Detect which cell encompasses the target text, then output its (x, y) center coordinate. 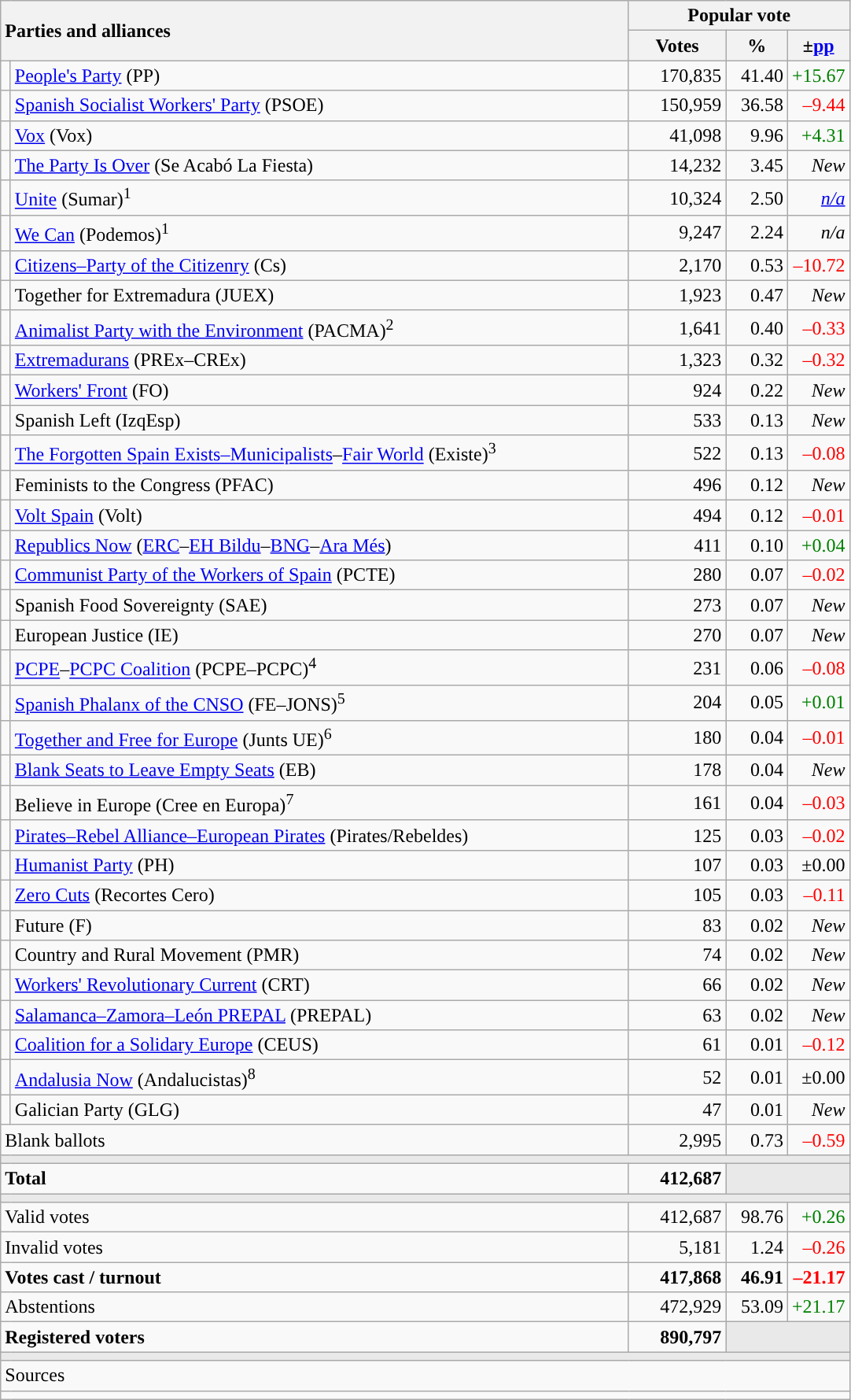
0.06 (757, 667)
+0.01 (818, 704)
204 (677, 704)
0.32 (757, 360)
273 (677, 605)
Valid votes (315, 1217)
–0.59 (818, 1140)
0.40 (757, 327)
Believe in Europe (Cree en Europa)7 (319, 803)
890,797 (677, 1337)
Salamanca–Zamora–León PREPAL (PREPAL) (319, 1015)
Future (F) (319, 925)
533 (677, 420)
Sources (425, 1376)
Zero Cuts (Recortes Cero) (319, 895)
Abstentions (315, 1307)
494 (677, 515)
Votes (677, 46)
Extremadurans (PREx–CREx) (319, 360)
+0.26 (818, 1217)
3.45 (757, 165)
5,181 (677, 1247)
–9.44 (818, 105)
231 (677, 667)
9,247 (677, 233)
0.05 (757, 704)
0.53 (757, 265)
1,323 (677, 360)
Galician Party (GLG) (319, 1110)
Total (315, 1179)
472,929 (677, 1307)
14,232 (677, 165)
–0.32 (818, 360)
178 (677, 770)
107 (677, 865)
1,641 (677, 327)
–0.26 (818, 1247)
Spanish Socialist Workers' Party (PSOE) (319, 105)
9.96 (757, 135)
+21.17 (818, 1307)
2.50 (757, 198)
% (757, 46)
36.58 (757, 105)
Together and Free for Europe (Junts UE)6 (319, 738)
150,959 (677, 105)
Spanish Left (IzqEsp) (319, 420)
1,923 (677, 295)
522 (677, 453)
Workers' Front (FO) (319, 390)
2.24 (757, 233)
0.73 (757, 1140)
66 (677, 985)
Unite (Sumar)1 (319, 198)
Popular vote (739, 16)
61 (677, 1045)
0.10 (757, 545)
125 (677, 835)
161 (677, 803)
People's Party (PP) (319, 76)
Pirates–Rebel Alliance–European Pirates (Pirates/Rebeldes) (319, 835)
–10.72 (818, 265)
Vox (Vox) (319, 135)
±pp (818, 46)
+15.67 (818, 76)
0.22 (757, 390)
270 (677, 635)
2,170 (677, 265)
+4.31 (818, 135)
–0.03 (818, 803)
180 (677, 738)
105 (677, 895)
10,324 (677, 198)
2,995 (677, 1140)
Workers' Revolutionary Current (CRT) (319, 985)
46.91 (757, 1277)
52 (677, 1078)
98.76 (757, 1217)
Humanist Party (PH) (319, 865)
The Forgotten Spain Exists–Municipalists–Fair World (Existe)3 (319, 453)
496 (677, 486)
Blank ballots (315, 1140)
–0.33 (818, 327)
Registered voters (315, 1337)
+0.04 (818, 545)
Invalid votes (315, 1247)
Votes cast / turnout (315, 1277)
170,835 (677, 76)
The Party Is Over (Se Acabó La Fiesta) (319, 165)
Country and Rural Movement (PMR) (319, 955)
Andalusia Now (Andalucistas)8 (319, 1078)
924 (677, 390)
Republics Now (ERC–EH Bildu–BNG–Ara Més) (319, 545)
63 (677, 1015)
Citizens–Party of the Citizenry (Cs) (319, 265)
Spanish Phalanx of the CNSO (FE–JONS)5 (319, 704)
Volt Spain (Volt) (319, 515)
Animalist Party with the Environment (PACMA)2 (319, 327)
74 (677, 955)
Communist Party of the Workers of Spain (PCTE) (319, 575)
PCPE–PCPC Coalition (PCPE–PCPC)4 (319, 667)
41,098 (677, 135)
47 (677, 1110)
Together for Extremadura (JUEX) (319, 295)
280 (677, 575)
Parties and alliances (315, 31)
53.09 (757, 1307)
–0.11 (818, 895)
417,868 (677, 1277)
–0.12 (818, 1045)
0.47 (757, 295)
Spanish Food Sovereignty (SAE) (319, 605)
Feminists to the Congress (PFAC) (319, 486)
We Can (Podemos)1 (319, 233)
83 (677, 925)
411 (677, 545)
European Justice (IE) (319, 635)
Blank Seats to Leave Empty Seats (EB) (319, 770)
–21.17 (818, 1277)
41.40 (757, 76)
Coalition for a Solidary Europe (CEUS) (319, 1045)
1.24 (757, 1247)
